For the text-containing cell, return its midpoint in [x, y] coordinate format. 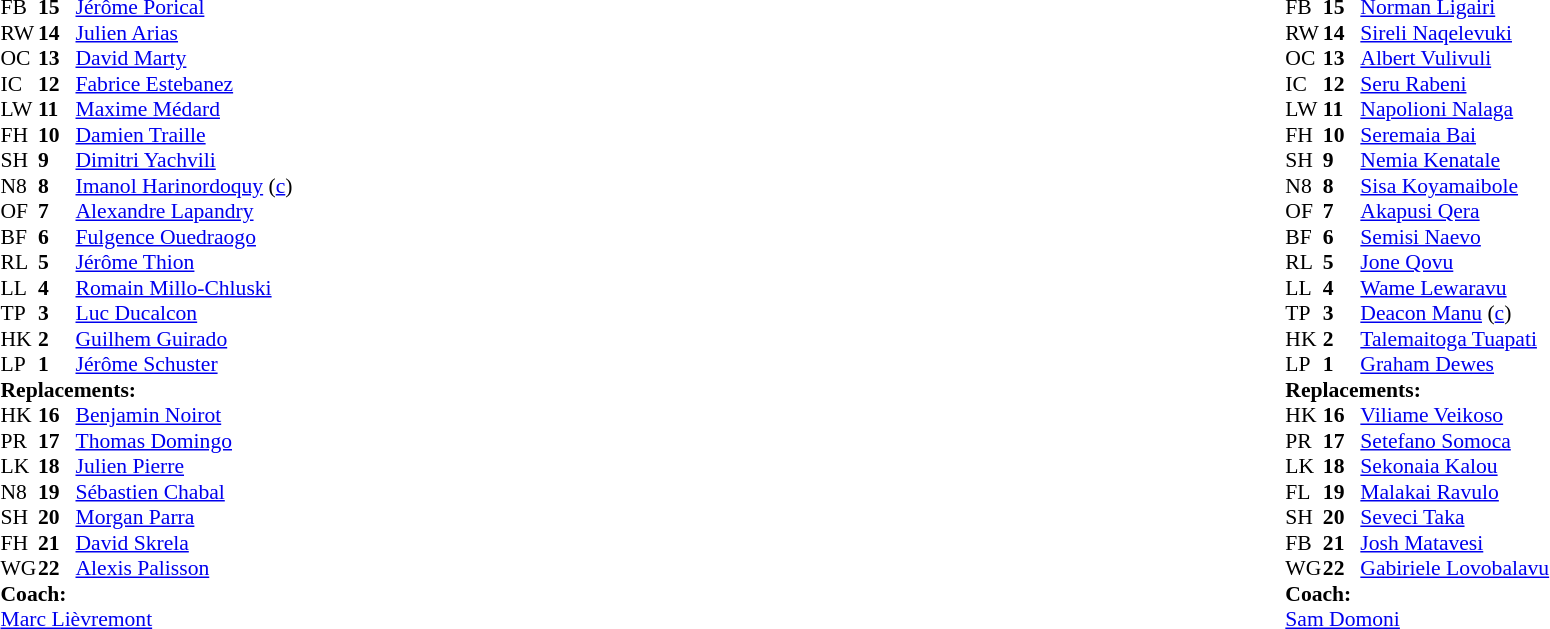
Jérôme Thion [184, 263]
Dimitri Yachvili [184, 161]
Gabiriele Lovobalavu [1454, 569]
Graham Dewes [1454, 365]
Semisi Naevo [1454, 237]
Talemaitoga Tuapati [1454, 339]
Morgan Parra [184, 517]
Jone Qovu [1454, 263]
Nemia Kenatale [1454, 161]
David Skrela [184, 543]
Sireli Naqelevuki [1454, 33]
Jérôme Schuster [184, 365]
Sébastien Chabal [184, 492]
Napolioni Nalaga [1454, 109]
Guilhem Guirado [184, 339]
FL [1304, 492]
Benjamin Noirot [184, 415]
David Marty [184, 59]
Alexis Palisson [184, 569]
Josh Matavesi [1454, 543]
Deacon Manu (c) [1454, 313]
Wame Lewaravu [1454, 288]
Fabrice Estebanez [184, 84]
Julien Arias [184, 33]
Akapusi Qera [1454, 211]
Fulgence Ouedraogo [184, 237]
Sisa Koyamaibole [1454, 186]
Alexandre Lapandry [184, 211]
Malakai Ravulo [1454, 492]
Imanol Harinordoquy (c) [184, 186]
Damien Traille [184, 135]
Setefano Somoca [1454, 441]
Luc Ducalcon [184, 313]
Seru Rabeni [1454, 84]
Thomas Domingo [184, 441]
Maxime Médard [184, 109]
Albert Vulivuli [1454, 59]
Julien Pierre [184, 467]
Seveci Taka [1454, 517]
Sekonaia Kalou [1454, 467]
Romain Millo-Chluski [184, 288]
Viliame Veikoso [1454, 415]
FB [1304, 543]
Seremaia Bai [1454, 135]
